Find where the given text appears and provide that cell's center as [X, Y] coordinate. 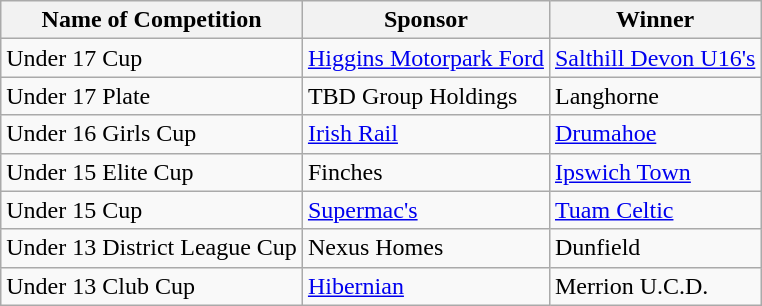
Under 16 Girls Cup [152, 134]
Ipswich Town [654, 172]
Higgins Motorpark Ford [426, 58]
Sponsor [426, 20]
Winner [654, 20]
Tuam Celtic [654, 210]
Merrion U.C.D. [654, 286]
Salthill Devon U16's [654, 58]
Under 17 Plate [152, 96]
Langhorne [654, 96]
Under 17 Cup [152, 58]
Supermac's [426, 210]
TBD Group Holdings [426, 96]
Under 15 Cup [152, 210]
Hibernian [426, 286]
Name of Competition [152, 20]
Irish Rail [426, 134]
Under 15 Elite Cup [152, 172]
Under 13 District League Cup [152, 248]
Under 13 Club Cup [152, 286]
Dunfield [654, 248]
Finches [426, 172]
Drumahoe [654, 134]
Nexus Homes [426, 248]
